Search for the cell housing the specified text and yield its (x, y) center coordinate. 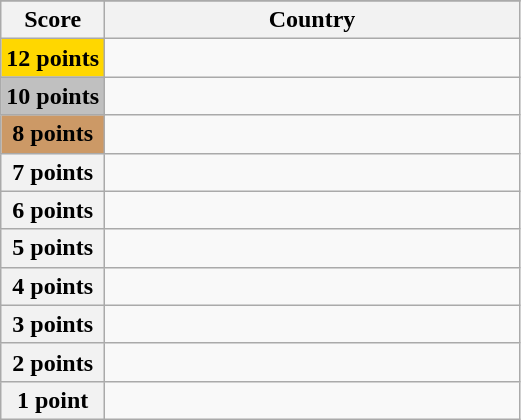
7 points (53, 172)
10 points (53, 96)
3 points (53, 324)
6 points (53, 210)
2 points (53, 362)
Score (53, 20)
Country (312, 20)
12 points (53, 58)
8 points (53, 134)
4 points (53, 286)
5 points (53, 248)
1 point (53, 400)
